Pinpoint the cell where the given text exists, returning its [X, Y] midpoint coordinate. 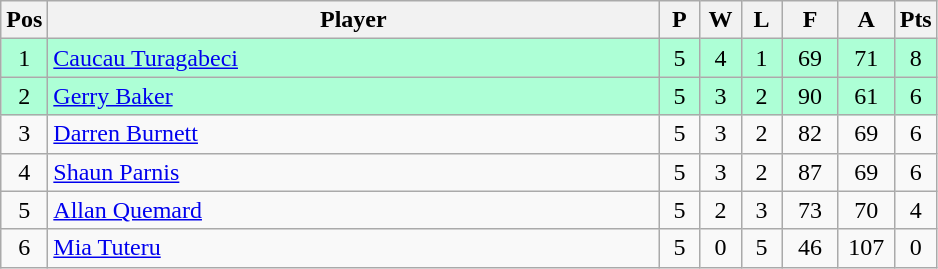
A [866, 20]
Gerry Baker [354, 96]
87 [810, 172]
L [762, 20]
Pos [24, 20]
73 [810, 210]
Pts [916, 20]
61 [866, 96]
8 [916, 58]
P [680, 20]
82 [810, 134]
Shaun Parnis [354, 172]
Player [354, 20]
W [720, 20]
Allan Quemard [354, 210]
71 [866, 58]
90 [810, 96]
Darren Burnett [354, 134]
F [810, 20]
Caucau Turagabeci [354, 58]
46 [810, 248]
Mia Tuteru [354, 248]
107 [866, 248]
70 [866, 210]
